For the text-containing cell, return its midpoint in (X, Y) coordinate format. 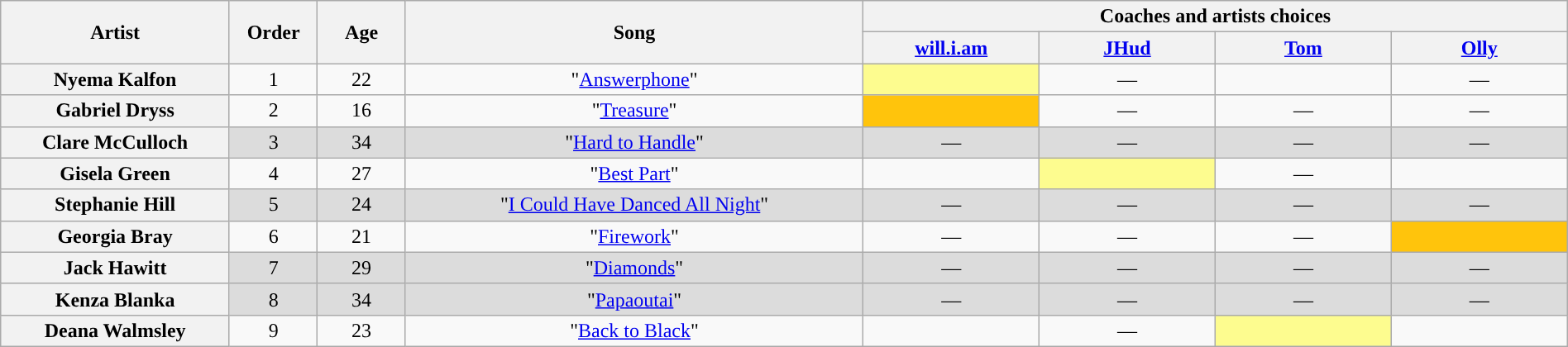
23 (361, 330)
Kenza Blanka (116, 299)
Order (273, 32)
Tom (1303, 48)
Olly (1479, 48)
Gisela Green (116, 173)
Gabriel Dryss (116, 111)
Age (361, 32)
3 (273, 142)
24 (361, 205)
Deana Walmsley (116, 330)
"I Could Have Danced All Night" (633, 205)
"Answerphone" (633, 79)
27 (361, 173)
Clare McCulloch (116, 142)
7 (273, 268)
Jack Hawitt (116, 268)
16 (361, 111)
22 (361, 79)
Nyema Kalfon (116, 79)
5 (273, 205)
9 (273, 330)
Georgia Bray (116, 236)
"Best Part" (633, 173)
"Treasure" (633, 111)
29 (361, 268)
8 (273, 299)
Stephanie Hill (116, 205)
6 (273, 236)
Artist (116, 32)
Coaches and artists choices (1216, 17)
will.i.am (951, 48)
JHud (1128, 48)
4 (273, 173)
21 (361, 236)
"Papaoutai" (633, 299)
"Firework" (633, 236)
1 (273, 79)
2 (273, 111)
"Diamonds" (633, 268)
"Back to Black" (633, 330)
"Hard to Handle" (633, 142)
Song (633, 32)
